Identify which cell holds the provided text, then report its [x, y] central coordinate. 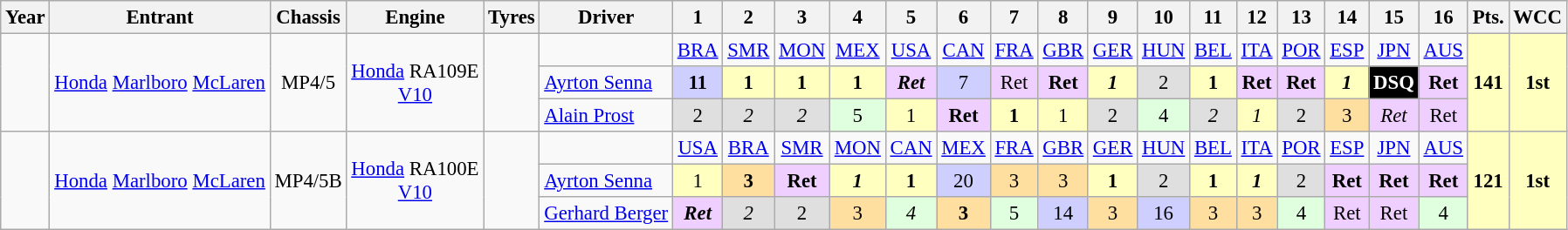
Alain Prost [606, 116]
Entrant [160, 17]
WCC [1537, 17]
DSQ [1393, 83]
Driver [606, 17]
Engine [416, 17]
Honda RA109EV10 [416, 84]
Pts. [1488, 17]
Year [25, 17]
Chassis [308, 17]
MP4/5B [308, 181]
121 [1488, 181]
9 [1112, 17]
8 [1063, 17]
10 [1164, 17]
Honda RA100EV10 [416, 181]
15 [1393, 17]
Tyres [512, 17]
20 [964, 181]
12 [1257, 17]
141 [1488, 84]
13 [1301, 17]
6 [964, 17]
MP4/5 [308, 84]
Gerhard Berger [606, 213]
